Return the (X, Y) coordinate for the center point of the cell that contains the specified text.  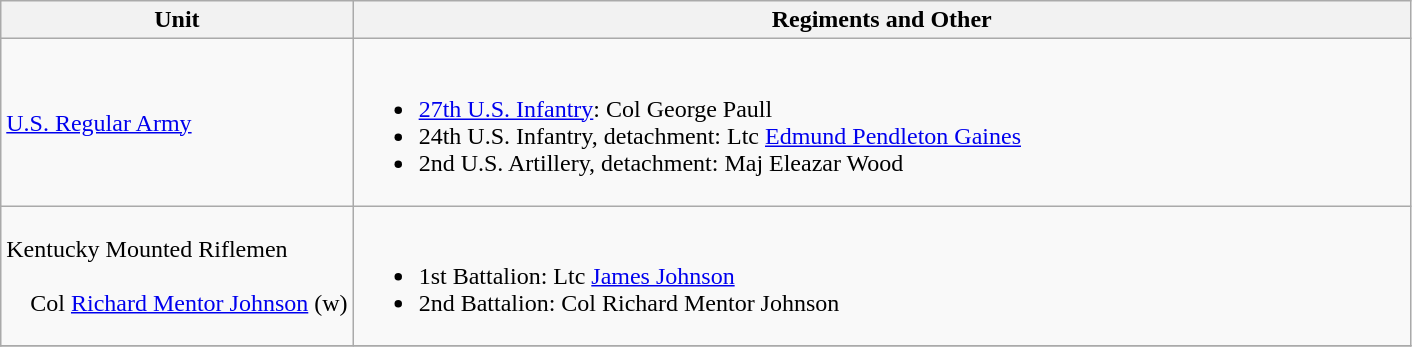
Unit (177, 20)
Regiments and Other (882, 20)
U.S. Regular Army (177, 122)
27th U.S. Infantry: Col George Paull24th U.S. Infantry, detachment: Ltc Edmund Pendleton Gaines 2nd U.S. Artillery, detachment: Maj Eleazar Wood (882, 122)
1st Battalion: Ltc James Johnson2nd Battalion: Col Richard Mentor Johnson (882, 276)
Kentucky Mounted Riflemen Col Richard Mentor Johnson (w) (177, 276)
